Return [x, y] of the center of cell containing provided text 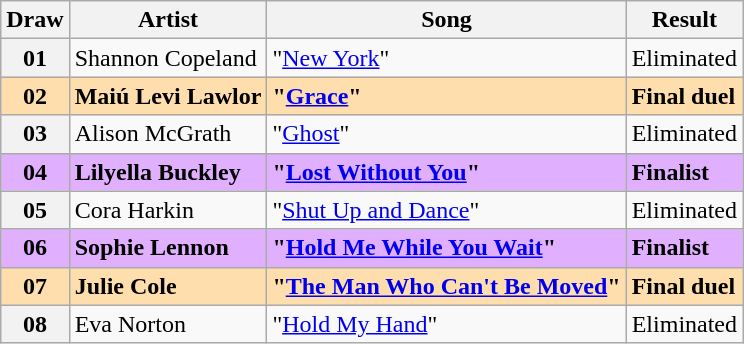
"Ghost" [446, 134]
07 [35, 286]
04 [35, 172]
Song [446, 20]
"New York" [446, 58]
"Hold Me While You Wait" [446, 248]
08 [35, 324]
Eva Norton [168, 324]
"Grace" [446, 96]
Shannon Copeland [168, 58]
Cora Harkin [168, 210]
Sophie Lennon [168, 248]
03 [35, 134]
Lilyella Buckley [168, 172]
Alison McGrath [168, 134]
05 [35, 210]
Draw [35, 20]
"Shut Up and Dance" [446, 210]
01 [35, 58]
Julie Cole [168, 286]
"Lost Without You" [446, 172]
06 [35, 248]
"Hold My Hand" [446, 324]
Maiú Levi Lawlor [168, 96]
02 [35, 96]
Artist [168, 20]
"The Man Who Can't Be Moved" [446, 286]
Result [684, 20]
